Pinpoint the cell where the given text exists, returning its (X, Y) midpoint coordinate. 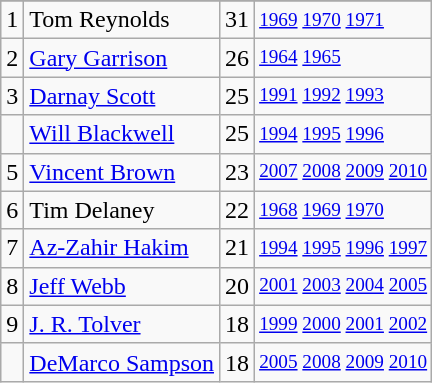
Tom Reynolds (122, 20)
2007 2008 2009 2010 (344, 172)
Az-Zahir Hakim (122, 248)
1968 1969 1970 (344, 210)
8 (12, 286)
1999 2000 2001 2002 (344, 324)
6 (12, 210)
1969 1970 1971 (344, 20)
1994 1995 1996 1997 (344, 248)
DeMarco Sampson (122, 362)
23 (238, 172)
26 (238, 58)
Darnay Scott (122, 96)
3 (12, 96)
7 (12, 248)
Tim Delaney (122, 210)
Vincent Brown (122, 172)
1994 1995 1996 (344, 134)
2005 2008 2009 2010 (344, 362)
Will Blackwell (122, 134)
31 (238, 20)
1964 1965 (344, 58)
J. R. Tolver (122, 324)
1991 1992 1993 (344, 96)
21 (238, 248)
1 (12, 20)
5 (12, 172)
2001 2003 2004 2005 (344, 286)
Gary Garrison (122, 58)
Jeff Webb (122, 286)
22 (238, 210)
20 (238, 286)
2 (12, 58)
9 (12, 324)
